Identify which cell holds the provided text, then report its [x, y] central coordinate. 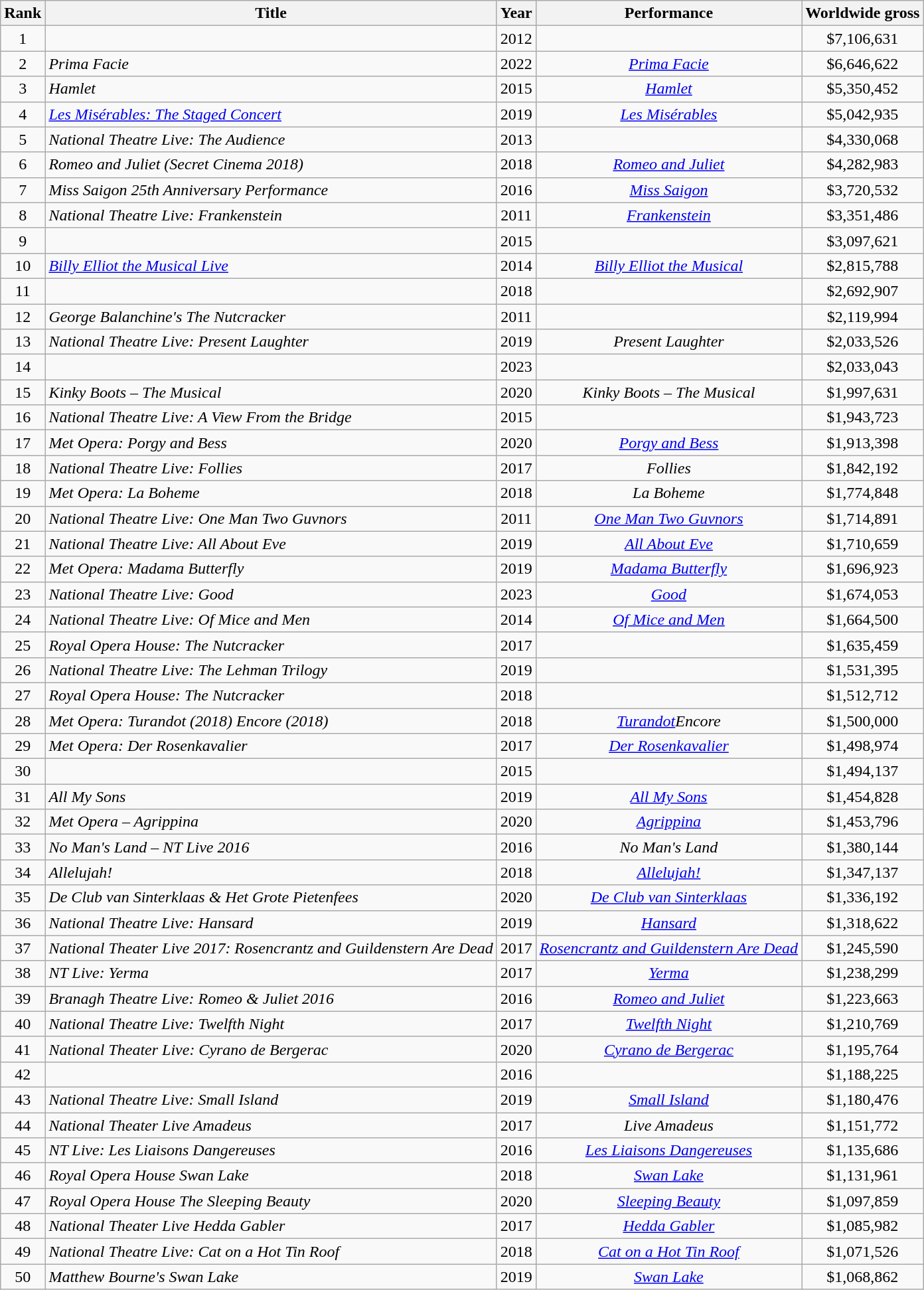
$4,330,068 [863, 139]
National Theatre Live: One Man Two Guvnors [271, 519]
$1,085,982 [863, 1226]
Met Opera: Turandot (2018) Encore (2018) [271, 720]
Title [271, 13]
37 [23, 948]
49 [23, 1251]
National Theatre Live: Good [271, 594]
Branagh Theatre Live: Romeo & Juliet 2016 [271, 999]
26 [23, 670]
20 [23, 519]
14 [23, 367]
De Club van Sinterklaas [668, 898]
One Man Two Guvnors [668, 519]
1 [23, 39]
19 [23, 493]
$1,498,974 [863, 746]
$2,119,994 [863, 317]
National Theatre Live: Follies [271, 468]
$1,453,796 [863, 822]
42 [23, 1074]
Performance [668, 13]
31 [23, 797]
17 [23, 443]
47 [23, 1201]
La Boheme [668, 493]
2022 [516, 64]
$5,042,935 [863, 114]
$1,774,848 [863, 493]
National Theater Live 2017: Rosencrantz and Guildenstern Are Dead [271, 948]
35 [23, 898]
$1,068,862 [863, 1277]
32 [23, 822]
34 [23, 872]
21 [23, 544]
27 [23, 695]
$1,500,000 [863, 720]
$1,336,192 [863, 898]
Yerma [668, 973]
$3,097,621 [863, 240]
8 [23, 215]
National Theatre Live: The Lehman Trilogy [271, 670]
40 [23, 1024]
No Man's Land – NT Live 2016 [271, 847]
24 [23, 619]
4 [23, 114]
15 [23, 392]
NT Live: Yerma [271, 973]
Agrippina [668, 822]
Twelfth Night [668, 1024]
National Theatre Live: Cat on a Hot Tin Roof [271, 1251]
25 [23, 645]
$1,180,476 [863, 1099]
$1,223,663 [863, 999]
$1,714,891 [863, 519]
Good [668, 594]
Met Opera: Porgy and Bess [271, 443]
33 [23, 847]
Billy Elliot the Musical Live [271, 266]
$3,351,486 [863, 215]
Porgy and Bess [668, 443]
Met Opera – Agrippina [271, 822]
$1,131,961 [863, 1176]
Romeo and Juliet (Secret Cinema 2018) [271, 165]
Worldwide gross [863, 13]
$1,188,225 [863, 1074]
National Theatre Live: Small Island [271, 1099]
Billy Elliot the Musical [668, 266]
6 [23, 165]
National Theater Live Hedda Gabler [271, 1226]
$2,815,788 [863, 266]
Small Island [668, 1099]
30 [23, 771]
National Theatre Live: Of Mice and Men [271, 619]
National Theatre Live: Frankenstein [271, 215]
13 [23, 342]
National Theatre Live: The Audience [271, 139]
All About Eve [668, 544]
Matthew Bourne's Swan Lake [271, 1277]
7 [23, 190]
Royal Opera House The Sleeping Beauty [271, 1201]
$1,238,299 [863, 973]
$1,071,526 [863, 1251]
George Balanchine's The Nutcracker [271, 317]
29 [23, 746]
$2,692,907 [863, 291]
5 [23, 139]
$2,033,043 [863, 367]
10 [23, 266]
$1,664,500 [863, 619]
TurandotEncore [668, 720]
National Theater Live Amadeus [271, 1125]
NT Live: Les Liaisons Dangereuses [271, 1151]
23 [23, 594]
$1,997,631 [863, 392]
Rank [23, 13]
28 [23, 720]
Met Opera: Der Rosenkavalier [271, 746]
$6,646,622 [863, 64]
$1,913,398 [863, 443]
$1,135,686 [863, 1151]
Der Rosenkavalier [668, 746]
Hedda Gabler [668, 1226]
Madama Butterfly [668, 569]
Follies [668, 468]
2013 [516, 139]
$1,454,828 [863, 797]
Of Mice and Men [668, 619]
National Theatre Live: All About Eve [271, 544]
39 [23, 999]
48 [23, 1226]
Les Misérables: The Staged Concert [271, 114]
Live Amadeus [668, 1125]
Royal Opera House Swan Lake [271, 1176]
45 [23, 1151]
38 [23, 973]
Hansard [668, 923]
$1,195,764 [863, 1049]
Miss Saigon [668, 190]
$1,245,590 [863, 948]
$1,380,144 [863, 847]
$1,531,395 [863, 670]
Cyrano de Bergerac [668, 1049]
National Theatre Live: Hansard [271, 923]
$5,350,452 [863, 89]
$1,347,137 [863, 872]
$3,720,532 [863, 190]
$1,151,772 [863, 1125]
$1,318,622 [863, 923]
Les Liaisons Dangereuses [668, 1151]
Sleeping Beauty [668, 1201]
National Theatre Live: Twelfth Night [271, 1024]
$1,512,712 [863, 695]
Cat on a Hot Tin Roof [668, 1251]
Year [516, 13]
Les Misérables [668, 114]
National Theatre Live: Present Laughter [271, 342]
$1,635,459 [863, 645]
National Theater Live: Cyrano de Bergerac [271, 1049]
16 [23, 418]
$1,710,659 [863, 544]
41 [23, 1049]
National Theatre Live: A View From the Bridge [271, 418]
3 [23, 89]
$2,033,526 [863, 342]
De Club van Sinterklaas & Het Grote Pietenfees [271, 898]
Present Laughter [668, 342]
9 [23, 240]
$7,106,631 [863, 39]
$1,494,137 [863, 771]
$4,282,983 [863, 165]
46 [23, 1176]
22 [23, 569]
Rosencrantz and Guildenstern Are Dead [668, 948]
50 [23, 1277]
$1,696,923 [863, 569]
Miss Saigon 25th Anniversary Performance [271, 190]
43 [23, 1099]
12 [23, 317]
$1,210,769 [863, 1024]
$1,943,723 [863, 418]
No Man's Land [668, 847]
Frankenstein [668, 215]
$1,674,053 [863, 594]
44 [23, 1125]
36 [23, 923]
11 [23, 291]
2012 [516, 39]
$1,097,859 [863, 1201]
$1,842,192 [863, 468]
2 [23, 64]
Met Opera: La Boheme [271, 493]
18 [23, 468]
Met Opera: Madama Butterfly [271, 569]
